For the text-containing cell, return its midpoint in [x, y] coordinate format. 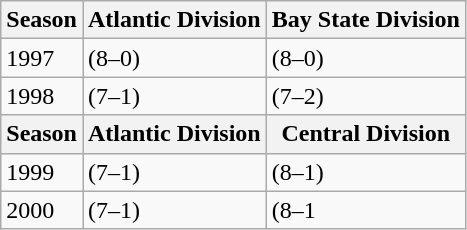
(8–1 [366, 210]
2000 [42, 210]
Bay State Division [366, 20]
1999 [42, 172]
1998 [42, 96]
(8–1) [366, 172]
Central Division [366, 134]
(7–2) [366, 96]
1997 [42, 58]
